Output the [x, y] coordinate of the center of the cell containing the given text.  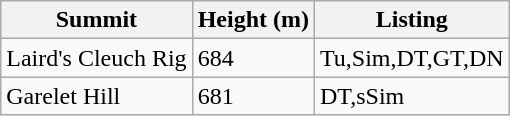
684 [253, 58]
Tu,Sim,DT,GT,DN [412, 58]
DT,sSim [412, 96]
Laird's Cleuch Rig [96, 58]
681 [253, 96]
Height (m) [253, 20]
Garelet Hill [96, 96]
Listing [412, 20]
Summit [96, 20]
